Capture the cell that displays the provided text and extract its (x, y) central coordinate. 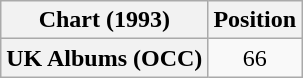
UK Albums (OCC) (104, 58)
66 (255, 58)
Chart (1993) (104, 20)
Position (255, 20)
